Locate the cell with the specified text and output its [X, Y] center coordinate. 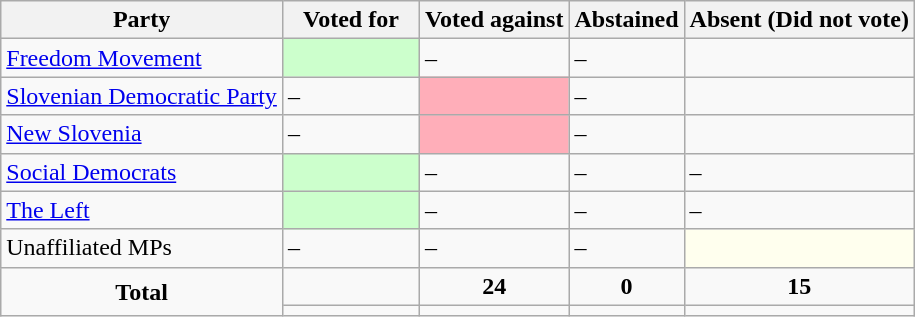
Slovenian Democratic Party [142, 96]
Absent (Did not vote) [799, 20]
Voted for [350, 20]
Abstained [626, 20]
24 [494, 286]
Freedom Movement [142, 58]
New Slovenia [142, 134]
Total [142, 292]
Party [142, 20]
The Left [142, 210]
Unaffiliated MPs [142, 248]
15 [799, 286]
Social Democrats [142, 172]
Voted against [494, 20]
0 [626, 286]
